Provide the [x, y] coordinate of the cell's center where the given text is located.  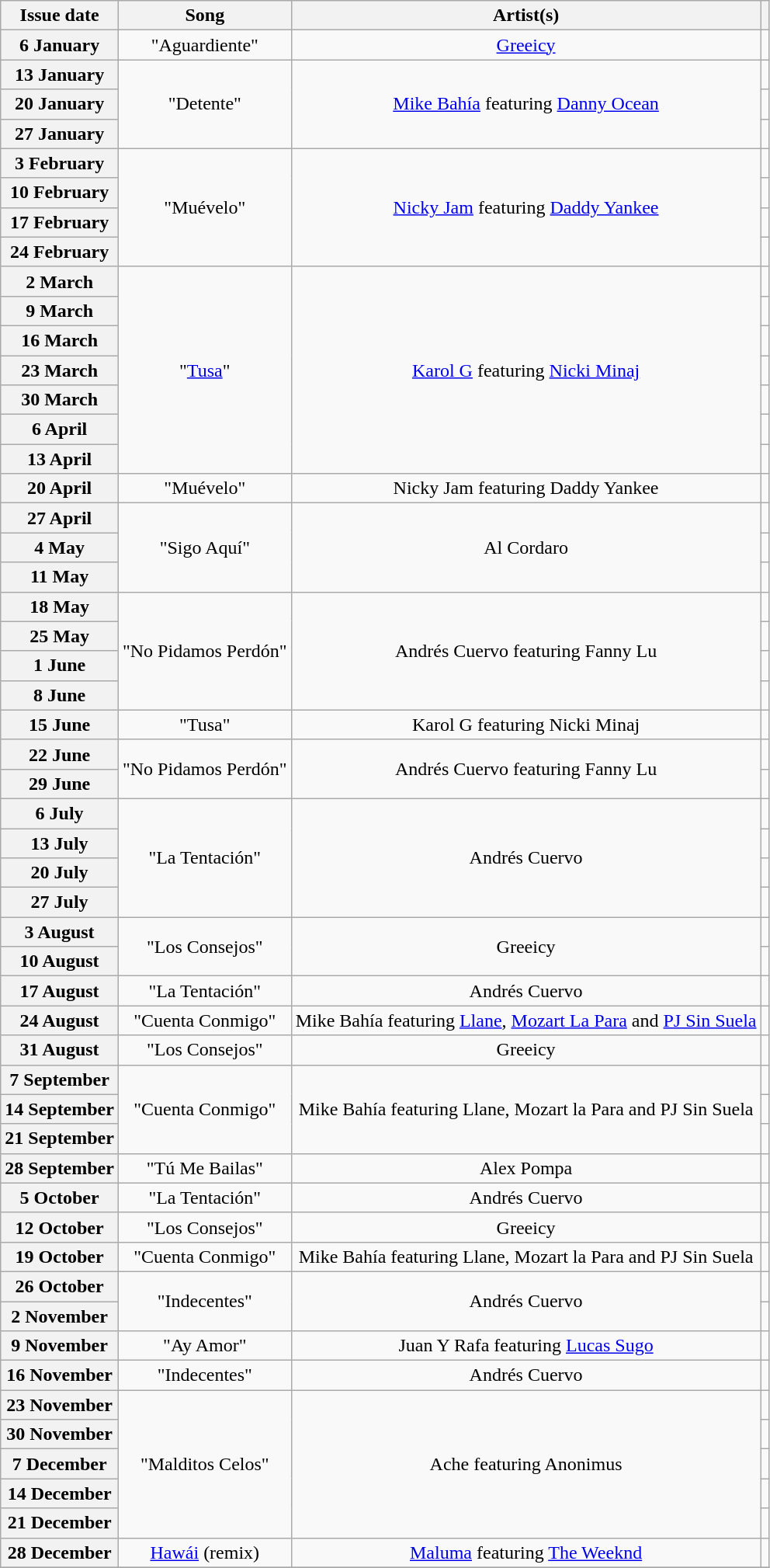
Mike Bahía featuring Danny Ocean [526, 104]
21 December [60, 1523]
Al Cordaro [526, 548]
6 April [60, 429]
3 August [60, 932]
"Detente" [205, 104]
7 September [60, 1080]
5 October [60, 1198]
20 July [60, 873]
13 April [60, 459]
"Ay Amor" [205, 1346]
14 December [60, 1493]
13 July [60, 843]
21 September [60, 1139]
25 May [60, 636]
29 June [60, 784]
28 September [60, 1168]
27 April [60, 518]
23 March [60, 370]
"Aguardiente" [205, 45]
10 February [60, 193]
17 February [60, 222]
Hawái (remix) [205, 1552]
Issue date [60, 16]
3 February [60, 163]
2 November [60, 1316]
6 July [60, 813]
30 March [60, 400]
31 August [60, 1050]
Maluma featuring The Weeknd [526, 1552]
27 July [60, 902]
12 October [60, 1227]
24 February [60, 252]
7 December [60, 1464]
Artist(s) [526, 16]
Alex Pompa [526, 1168]
22 June [60, 754]
16 November [60, 1375]
9 March [60, 311]
"Malditos Celos" [205, 1464]
30 November [60, 1434]
2 March [60, 281]
15 June [60, 725]
8 June [60, 695]
"Sigo Aquí" [205, 548]
10 August [60, 961]
20 April [60, 488]
9 November [60, 1346]
Song [205, 16]
14 September [60, 1109]
"Tú Me Bailas" [205, 1168]
24 August [60, 1020]
Ache featuring Anonimus [526, 1464]
13 January [60, 75]
20 January [60, 104]
18 May [60, 607]
6 January [60, 45]
23 November [60, 1405]
11 May [60, 577]
16 March [60, 340]
27 January [60, 134]
19 October [60, 1257]
Juan Y Rafa featuring Lucas Sugo [526, 1346]
1 June [60, 666]
28 December [60, 1552]
17 August [60, 991]
Mike Bahía featuring Llane, Mozart La Para and PJ Sin Suela [526, 1020]
26 October [60, 1286]
4 May [60, 548]
